Extract the (X, Y) coordinate from the center of the cell holding the provided text.  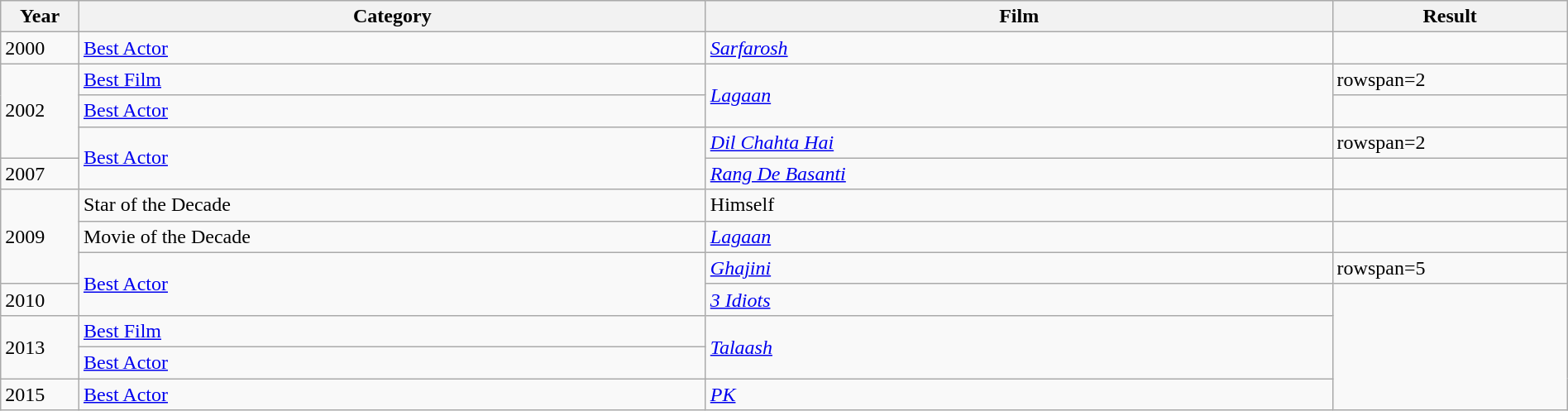
Movie of the Decade (392, 237)
Year (40, 17)
Himself (1019, 205)
Film (1019, 17)
rowspan=5 (1450, 268)
PK (1019, 394)
2002 (40, 111)
2015 (40, 394)
2009 (40, 237)
Ghajini (1019, 268)
Rang De Basanti (1019, 174)
2013 (40, 346)
Dil Chahta Hai (1019, 142)
Talaash (1019, 346)
Result (1450, 17)
Star of the Decade (392, 205)
Category (392, 17)
2007 (40, 174)
2000 (40, 48)
3 Idiots (1019, 299)
2010 (40, 299)
Sarfarosh (1019, 48)
